Output the (x, y) coordinate of the center of the cell containing the given text.  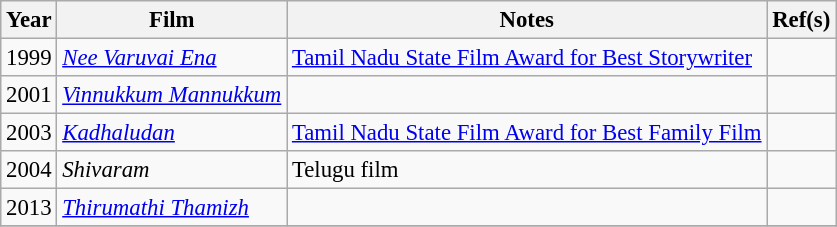
Vinnukkum Mannukkum (172, 95)
Tamil Nadu State Film Award for Best Storywriter (527, 58)
Telugu film (527, 170)
2003 (29, 133)
Thirumathi Thamizh (172, 208)
2004 (29, 170)
Kadhaludan (172, 133)
Film (172, 20)
Notes (527, 20)
Shivaram (172, 170)
Ref(s) (802, 20)
2001 (29, 95)
2013 (29, 208)
1999 (29, 58)
Year (29, 20)
Nee Varuvai Ena (172, 58)
Tamil Nadu State Film Award for Best Family Film (527, 133)
